Extract the [x, y] coordinate from the center of the cell holding the provided text.  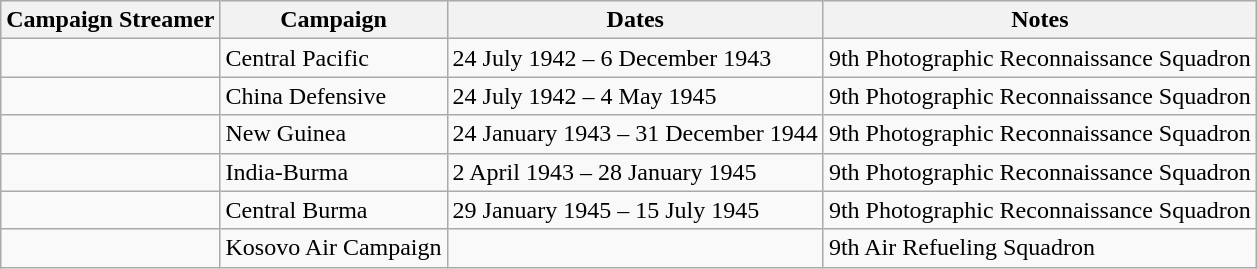
29 January 1945 – 15 July 1945 [635, 210]
24 January 1943 – 31 December 1944 [635, 134]
Central Pacific [334, 58]
Kosovo Air Campaign [334, 248]
9th Air Refueling Squadron [1040, 248]
India-Burma [334, 172]
New Guinea [334, 134]
Dates [635, 20]
Campaign Streamer [110, 20]
China Defensive [334, 96]
2 April 1943 – 28 January 1945 [635, 172]
24 July 1942 – 4 May 1945 [635, 96]
24 July 1942 – 6 December 1943 [635, 58]
Notes [1040, 20]
Campaign [334, 20]
Central Burma [334, 210]
